Extract the [X, Y] coordinate from the center of the cell holding the provided text.  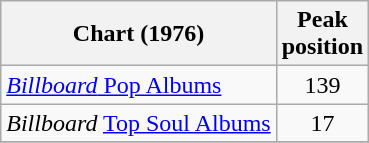
Chart (1976) [138, 34]
Billboard Top Soul Albums [138, 123]
139 [322, 85]
Billboard Pop Albums [138, 85]
Peakposition [322, 34]
17 [322, 123]
